Scan for the cell matching the given text and deliver its (X, Y) coordinate at center. 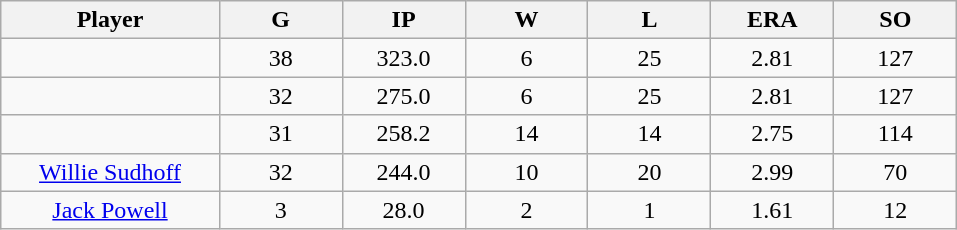
323.0 (404, 58)
2.99 (772, 172)
1 (650, 210)
12 (896, 210)
SO (896, 20)
Willie Sudhoff (110, 172)
258.2 (404, 134)
38 (280, 58)
114 (896, 134)
L (650, 20)
IP (404, 20)
1.61 (772, 210)
28.0 (404, 210)
2 (526, 210)
20 (650, 172)
70 (896, 172)
ERA (772, 20)
244.0 (404, 172)
Player (110, 20)
275.0 (404, 96)
3 (280, 210)
W (526, 20)
2.75 (772, 134)
G (280, 20)
Jack Powell (110, 210)
10 (526, 172)
31 (280, 134)
